Output the (X, Y) coordinate of the center of the cell containing the given text.  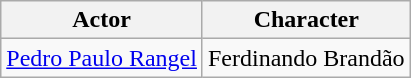
Pedro Paulo Rangel (102, 58)
Actor (102, 20)
Character (306, 20)
Ferdinando Brandão (306, 58)
